For the text-containing cell, return its midpoint in (X, Y) coordinate format. 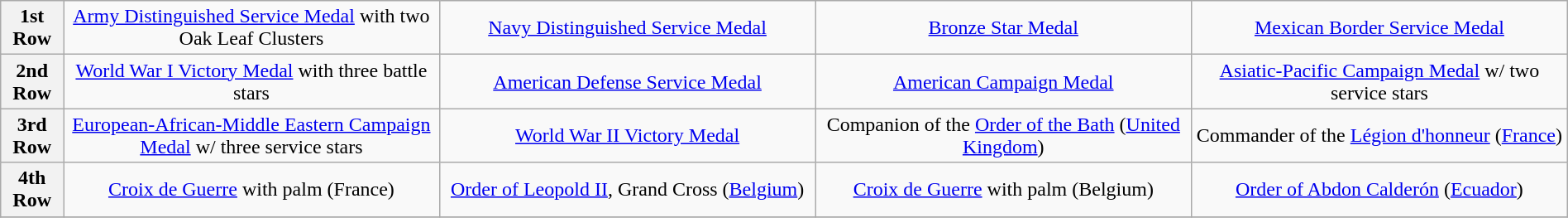
Mexican Border Service Medal (1379, 28)
World War I Victory Medal with three battle stars (251, 81)
Asiatic-Pacific Campaign Medal w/ two service stars (1379, 81)
Order of Leopold II, Grand Cross (Belgium) (627, 189)
Croix de Guerre with palm (France) (251, 189)
American Campaign Medal (1004, 81)
2nd Row (32, 81)
3rd Row (32, 136)
European-African-Middle Eastern Campaign Medal w/ three service stars (251, 136)
4th Row (32, 189)
World War II Victory Medal (627, 136)
Companion of the Order of the Bath (United Kingdom) (1004, 136)
Navy Distinguished Service Medal (627, 28)
Army Distinguished Service Medal with two Oak Leaf Clusters (251, 28)
Commander of the Légion d'honneur (France) (1379, 136)
Croix de Guerre with palm (Belgium) (1004, 189)
1st Row (32, 28)
Order of Abdon Calderón (Ecuador) (1379, 189)
Bronze Star Medal (1004, 28)
American Defense Service Medal (627, 81)
